Search for the cell housing the specified text and yield its (x, y) center coordinate. 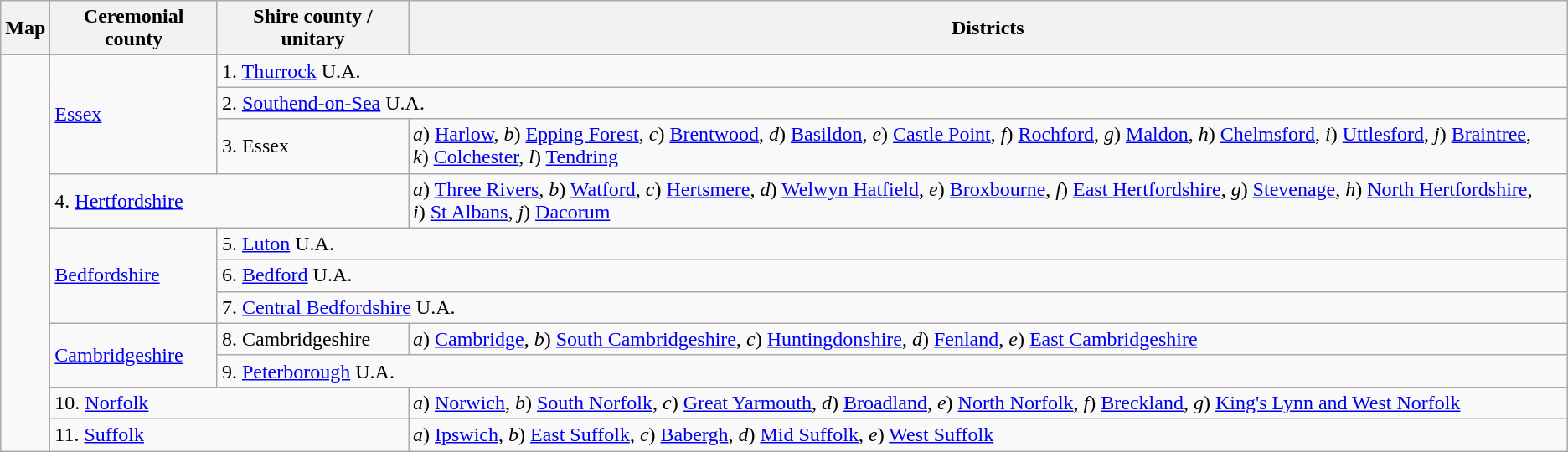
4. Hertfordshire (230, 201)
a) Norwich, b) South Norfolk, c) Great Yarmouth, d) Broadland, e) North Norfolk, f) Breckland, g) King's Lynn and West Norfolk (988, 403)
1. Thurrock U.A. (892, 71)
9. Peterborough U.A. (892, 371)
11. Suffolk (230, 434)
a) Cambridge, b) South Cambridgeshire, c) Huntingdonshire, d) Fenland, e) East Cambridgeshire (988, 339)
5. Luton U.A. (892, 244)
Cambridgeshire (134, 355)
Ceremonial county (134, 28)
10. Norfolk (230, 403)
Map (25, 28)
2. Southend-on-Sea U.A. (892, 103)
Shire county / unitary (312, 28)
8. Cambridgeshire (312, 339)
Districts (988, 28)
7. Central Bedfordshire U.A. (892, 307)
3. Essex (312, 146)
Bedfordshire (134, 275)
Essex (134, 114)
a) Ipswich, b) East Suffolk, c) Babergh, d) Mid Suffolk, e) West Suffolk (988, 434)
6. Bedford U.A. (892, 275)
